Detect which cell encompasses the target text, then output its (x, y) center coordinate. 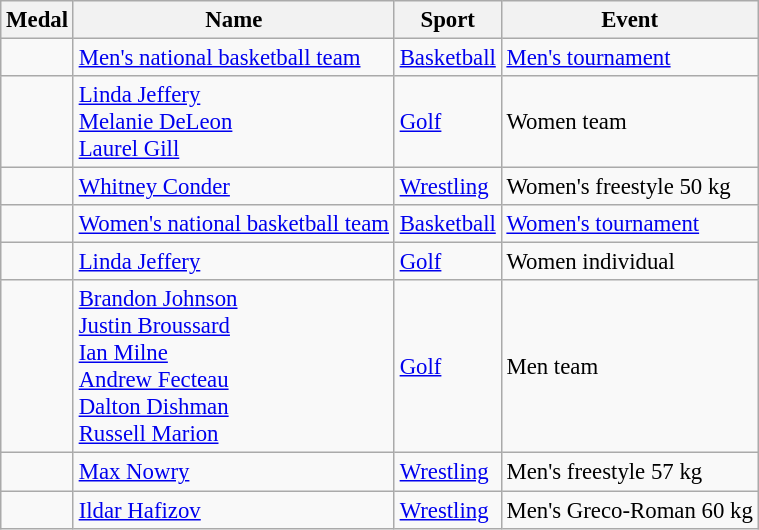
Whitney Conder (234, 187)
Name (234, 20)
Women's national basketball team (234, 224)
Men team (630, 366)
Men's national basketball team (234, 58)
Men's tournament (630, 58)
Women individual (630, 262)
Sport (448, 20)
Women team (630, 122)
Ildar Hafizov (234, 510)
Max Nowry (234, 472)
Men's Greco-Roman 60 kg (630, 510)
Men's freestyle 57 kg (630, 472)
Linda Jeffery (234, 262)
Women's tournament (630, 224)
Brandon JohnsonJustin BroussardIan MilneAndrew FecteauDalton DishmanRussell Marion (234, 366)
Event (630, 20)
Women's freestyle 50 kg (630, 187)
Linda JefferyMelanie DeLeonLaurel Gill (234, 122)
Medal (38, 20)
